Capture the cell that displays the provided text and extract its [x, y] central coordinate. 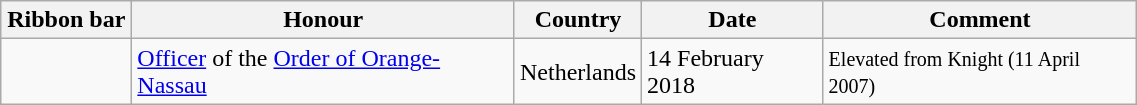
14 February 2018 [733, 72]
Ribbon bar [66, 20]
Comment [980, 20]
Honour [324, 20]
Date [733, 20]
Elevated from Knight (11 April 2007) [980, 72]
Netherlands [578, 72]
Officer of the Order of Orange-Nassau [324, 72]
Country [578, 20]
